Pinpoint the cell where the given text exists, returning its [X, Y] midpoint coordinate. 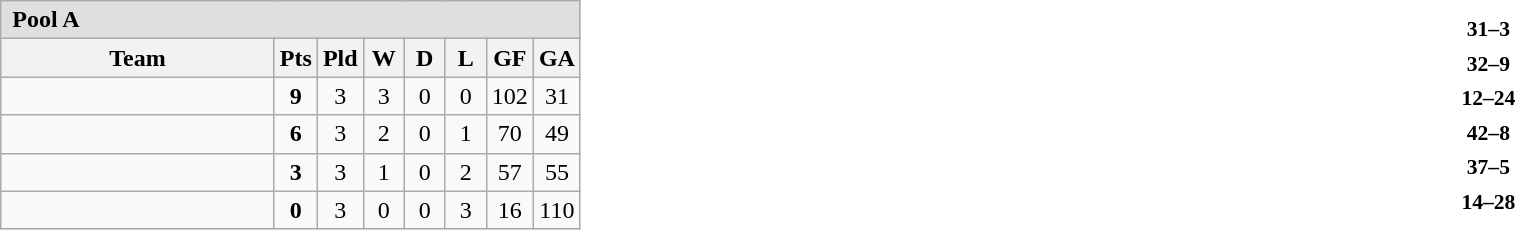
Pool A [291, 20]
9 [296, 96]
31 [556, 96]
6 [296, 134]
W [384, 58]
16 [510, 210]
110 [556, 210]
Team [138, 58]
55 [556, 172]
49 [556, 134]
70 [510, 134]
GF [510, 58]
57 [510, 172]
L [466, 58]
Pts [296, 58]
Pld [340, 58]
102 [510, 96]
D [424, 58]
GA [556, 58]
